Find where the given text appears and provide that cell's center as (X, Y) coordinate. 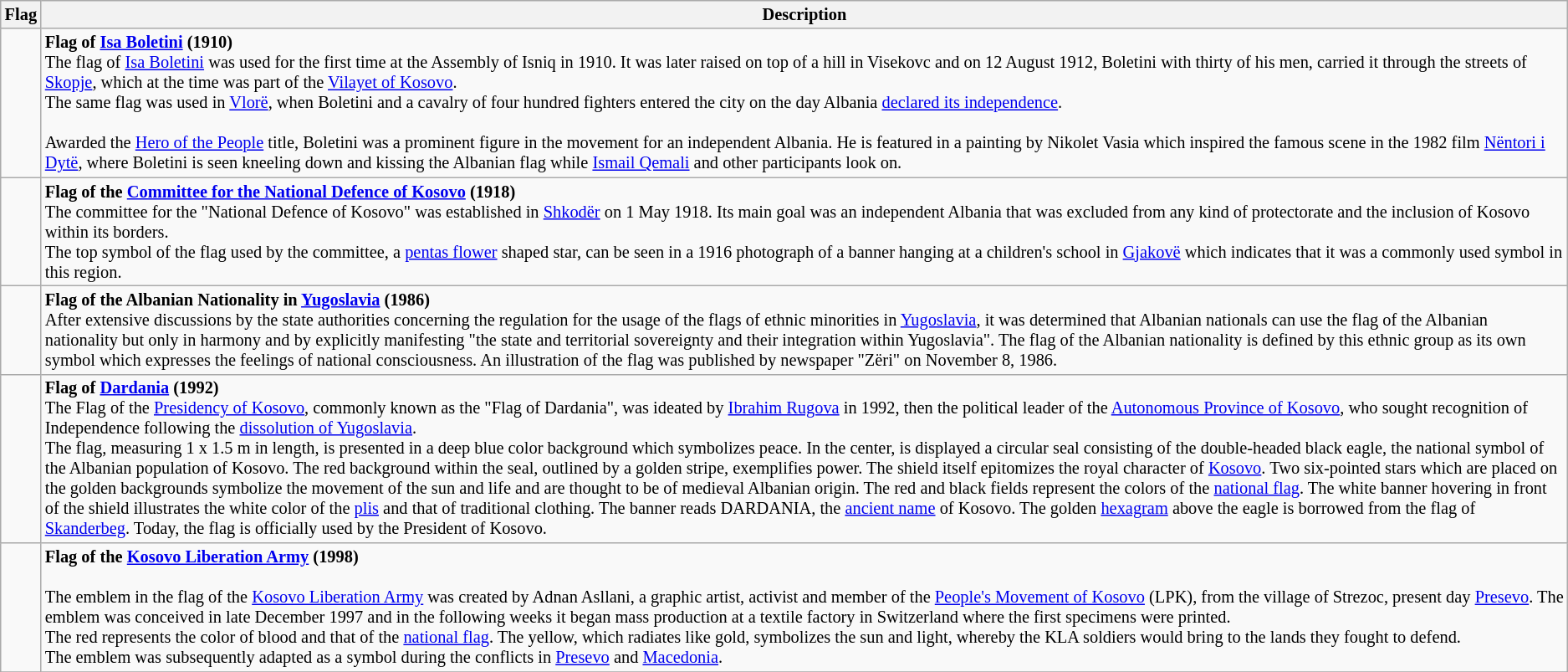
Description (804, 14)
Flag (21, 14)
